Provide the (x, y) coordinate of the cell's center where the given text is located.  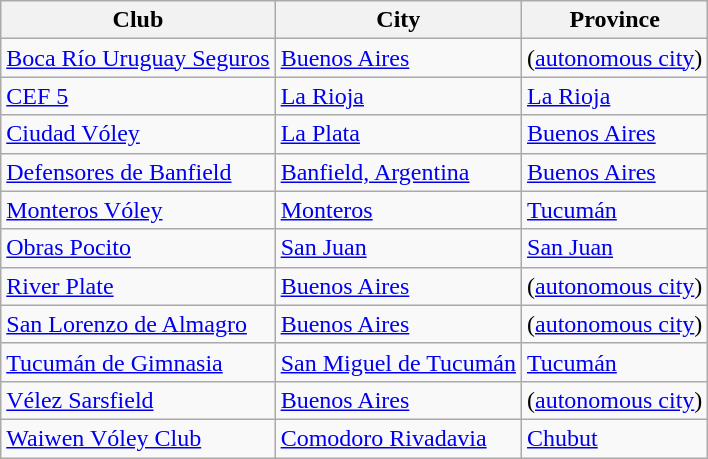
Province (615, 20)
Monteros Vóley (138, 210)
CEF 5 (138, 96)
San Miguel de Tucumán (398, 362)
Comodoro Rivadavia (398, 438)
Chubut (615, 438)
Monteros (398, 210)
Tucumán de Gimnasia (138, 362)
Obras Pocito (138, 248)
Waiwen Vóley Club (138, 438)
Banfield, Argentina (398, 172)
Ciudad Vóley (138, 134)
City (398, 20)
Defensores de Banfield (138, 172)
Club (138, 20)
San Lorenzo de Almagro (138, 324)
Vélez Sarsfield (138, 400)
La Plata (398, 134)
River Plate (138, 286)
Boca Río Uruguay Seguros (138, 58)
